Determine the (X, Y) coordinate at the center of the cell enclosing the given text.  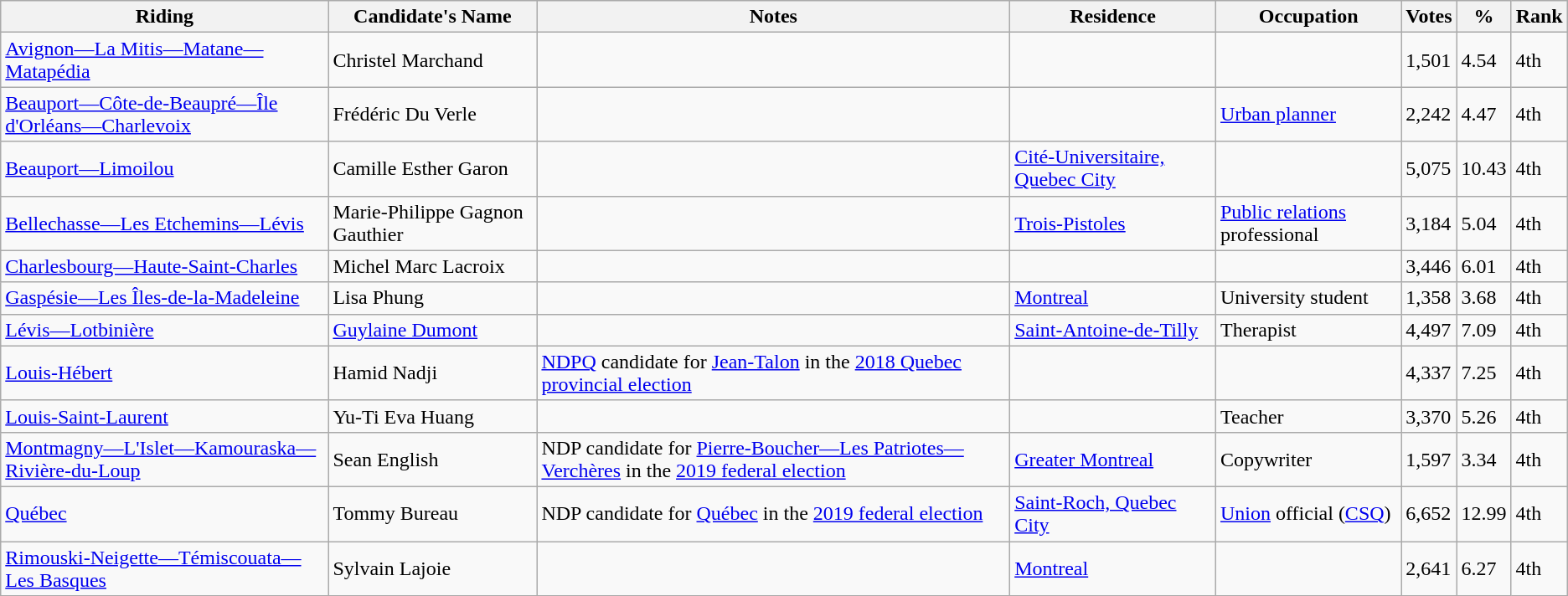
7.09 (1484, 330)
4.47 (1484, 114)
Bellechasse—Les Etchemins—Lévis (164, 223)
Québec (164, 514)
Copywriter (1308, 459)
1,597 (1429, 459)
3.34 (1484, 459)
Trois-Pistoles (1113, 223)
Public relations professional (1308, 223)
12.99 (1484, 514)
5.04 (1484, 223)
Rank (1540, 17)
6,652 (1429, 514)
Louis-Hébert (164, 373)
3,446 (1429, 266)
Marie-Philippe Gagnon Gauthier (432, 223)
Greater Montreal (1113, 459)
5,075 (1429, 169)
Urban planner (1308, 114)
5.26 (1484, 416)
Cité-Universitaire, Quebec City (1113, 169)
Beauport—Côte-de-Beaupré—Île d'Orléans—Charlevoix (164, 114)
Votes (1429, 17)
4,337 (1429, 373)
2,641 (1429, 568)
Notes (774, 17)
Charlesbourg—Haute-Saint-Charles (164, 266)
Sylvain Lajoie (432, 568)
2,242 (1429, 114)
Avignon—La Mitis—Matane—Matapédia (164, 60)
3,370 (1429, 416)
Gaspésie—Les Îles-de-la-Madeleine (164, 298)
Candidate's Name (432, 17)
1,358 (1429, 298)
6.27 (1484, 568)
3.68 (1484, 298)
4,497 (1429, 330)
Frédéric Du Verle (432, 114)
Union official (CSQ) (1308, 514)
Tommy Bureau (432, 514)
Lévis—Lotbinière (164, 330)
Therapist (1308, 330)
Hamid Nadji (432, 373)
Residence (1113, 17)
Louis-Saint-Laurent (164, 416)
NDPQ candidate for Jean-Talon in the 2018 Quebec provincial election (774, 373)
Sean English (432, 459)
Riding (164, 17)
Montmagny—L'Islet—Kamouraska—Rivière-du-Loup (164, 459)
Michel Marc Lacroix (432, 266)
Teacher (1308, 416)
3,184 (1429, 223)
10.43 (1484, 169)
7.25 (1484, 373)
4.54 (1484, 60)
1,501 (1429, 60)
NDP candidate for Pierre-Boucher—Les Patriotes—Verchères in the 2019 federal election (774, 459)
Camille Esther Garon (432, 169)
Occupation (1308, 17)
Christel Marchand (432, 60)
Yu-Ti Eva Huang (432, 416)
Lisa Phung (432, 298)
6.01 (1484, 266)
Rimouski-Neigette—Témiscouata—Les Basques (164, 568)
Guylaine Dumont (432, 330)
Saint-Roch, Quebec City (1113, 514)
Saint-Antoine-de-Tilly (1113, 330)
Beauport—Limoilou (164, 169)
% (1484, 17)
NDP candidate for Québec in the 2019 federal election (774, 514)
University student (1308, 298)
